Pinpoint the cell where the given text exists, returning its [x, y] midpoint coordinate. 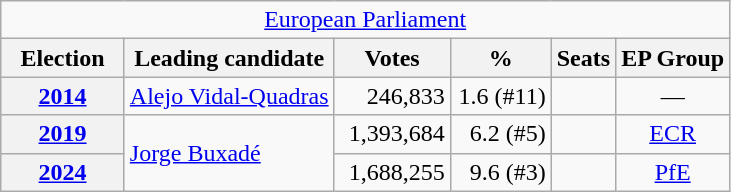
9.6 (#3) [500, 172]
1.6 (#11) [500, 96]
246,833 [392, 96]
% [500, 58]
1,688,255 [392, 172]
1,393,684 [392, 134]
6.2 (#5) [500, 134]
Leading candidate [229, 58]
Seats [583, 58]
EP Group [673, 58]
Election [63, 58]
— [673, 96]
Jorge Buxadé [229, 153]
Alejo Vidal-Quadras [229, 96]
Votes [392, 58]
European Parliament [366, 20]
2014 [63, 96]
2019 [63, 134]
ECR [673, 134]
2024 [63, 172]
PfE [673, 172]
